Return (X, Y) of the center of cell containing provided text 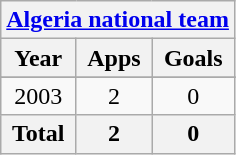
Year (38, 58)
Goals (193, 58)
Total (38, 134)
Apps (114, 58)
2003 (38, 96)
Algeria national team (118, 20)
